Find where the given text appears and provide that cell's center as (x, y) coordinate. 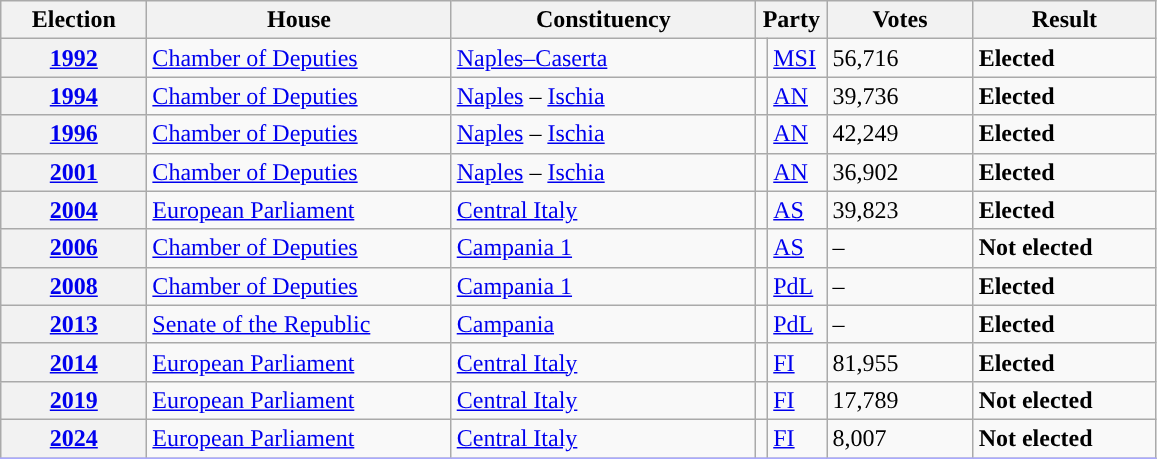
Party (792, 20)
Senate of the Republic (299, 324)
2001 (74, 172)
2008 (74, 286)
1996 (74, 134)
MSI (798, 58)
1994 (74, 96)
House (299, 20)
Election (74, 20)
8,007 (900, 438)
2014 (74, 362)
Constituency (603, 20)
56,716 (900, 58)
2019 (74, 400)
2013 (74, 324)
36,902 (900, 172)
Naples–Caserta (603, 58)
39,823 (900, 210)
1992 (74, 58)
2006 (74, 248)
Votes (900, 20)
17,789 (900, 400)
2004 (74, 210)
Result (1064, 20)
2024 (74, 438)
Campania (603, 324)
39,736 (900, 96)
42,249 (900, 134)
81,955 (900, 362)
